From the cell containing the given text, extract its center point as (x, y) coordinate. 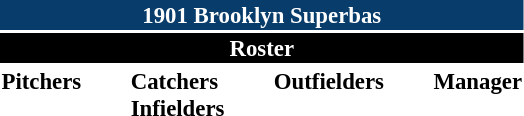
1901 Brooklyn Superbas (262, 15)
Roster (262, 48)
